For the text-containing cell, return its midpoint in [x, y] coordinate format. 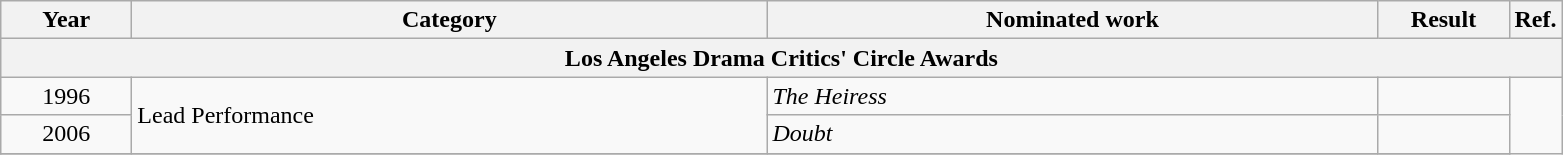
Year [66, 20]
The Heiress [1072, 96]
Los Angeles Drama Critics' Circle Awards [782, 58]
Nominated work [1072, 20]
Result [1444, 20]
Lead Performance [450, 115]
Doubt [1072, 134]
1996 [66, 96]
2006 [66, 134]
Category [450, 20]
Ref. [1536, 20]
